Extract the (X, Y) coordinate from the center of the cell holding the provided text.  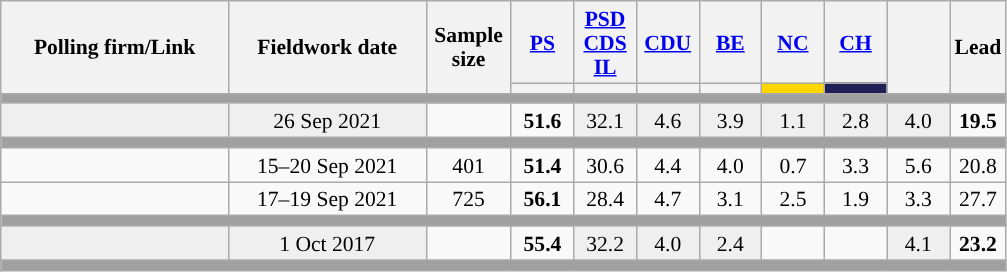
15–20 Sep 2021 (327, 165)
PS (542, 42)
51.4 (542, 165)
4.1 (918, 243)
CH (856, 42)
2.5 (794, 199)
23.2 (978, 243)
Sample size (468, 47)
56.1 (542, 199)
CDU (668, 42)
1 Oct 2017 (327, 243)
55.4 (542, 243)
3.9 (730, 121)
401 (468, 165)
2.8 (856, 121)
4.7 (668, 199)
26 Sep 2021 (327, 121)
Fieldwork date (327, 47)
28.4 (606, 199)
BE (730, 42)
PSDCDSIL (606, 42)
4.6 (668, 121)
0.7 (794, 165)
3.1 (730, 199)
32.2 (606, 243)
30.6 (606, 165)
4.4 (668, 165)
1.1 (794, 121)
5.6 (918, 165)
NC (794, 42)
32.1 (606, 121)
Polling firm/Link (115, 47)
20.8 (978, 165)
19.5 (978, 121)
17–19 Sep 2021 (327, 199)
725 (468, 199)
51.6 (542, 121)
Lead (978, 47)
27.7 (978, 199)
2.4 (730, 243)
1.9 (856, 199)
